Pinpoint the cell where the given text exists, returning its [X, Y] midpoint coordinate. 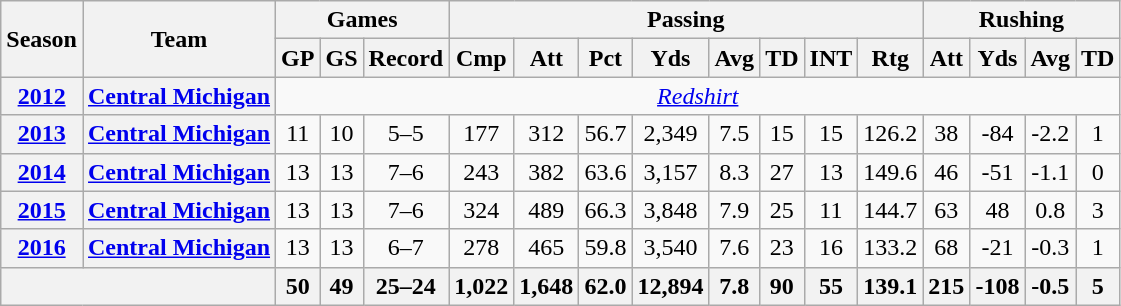
38 [946, 134]
Redshirt [698, 96]
278 [482, 248]
INT [831, 58]
63 [946, 210]
10 [342, 134]
68 [946, 248]
25–24 [406, 286]
149.6 [890, 172]
312 [546, 134]
-51 [998, 172]
0 [1098, 172]
23 [782, 248]
-0.3 [1050, 248]
12,894 [670, 286]
16 [831, 248]
6–7 [406, 248]
144.7 [890, 210]
25 [782, 210]
177 [482, 134]
0.8 [1050, 210]
Games [362, 20]
489 [546, 210]
-2.2 [1050, 134]
2016 [42, 248]
7.6 [734, 248]
GP [298, 58]
27 [782, 172]
5 [1098, 286]
3,848 [670, 210]
56.7 [606, 134]
Pct [606, 58]
2013 [42, 134]
63.6 [606, 172]
3,540 [670, 248]
-84 [998, 134]
Record [406, 58]
66.3 [606, 210]
90 [782, 286]
2014 [42, 172]
215 [946, 286]
2015 [42, 210]
GS [342, 58]
50 [298, 286]
1,022 [482, 286]
Rtg [890, 58]
324 [482, 210]
465 [546, 248]
46 [946, 172]
Cmp [482, 58]
-108 [998, 286]
48 [998, 210]
55 [831, 286]
Season [42, 39]
7.8 [734, 286]
3,157 [670, 172]
59.8 [606, 248]
2012 [42, 96]
2,349 [670, 134]
126.2 [890, 134]
-0.5 [1050, 286]
7.5 [734, 134]
243 [482, 172]
5–5 [406, 134]
382 [546, 172]
3 [1098, 210]
133.2 [890, 248]
49 [342, 286]
139.1 [890, 286]
Passing [686, 20]
8.3 [734, 172]
7.9 [734, 210]
-21 [998, 248]
Team [178, 39]
Rushing [1022, 20]
1,648 [546, 286]
62.0 [606, 286]
-1.1 [1050, 172]
